Determine the (X, Y) coordinate at the center of the cell enclosing the given text.  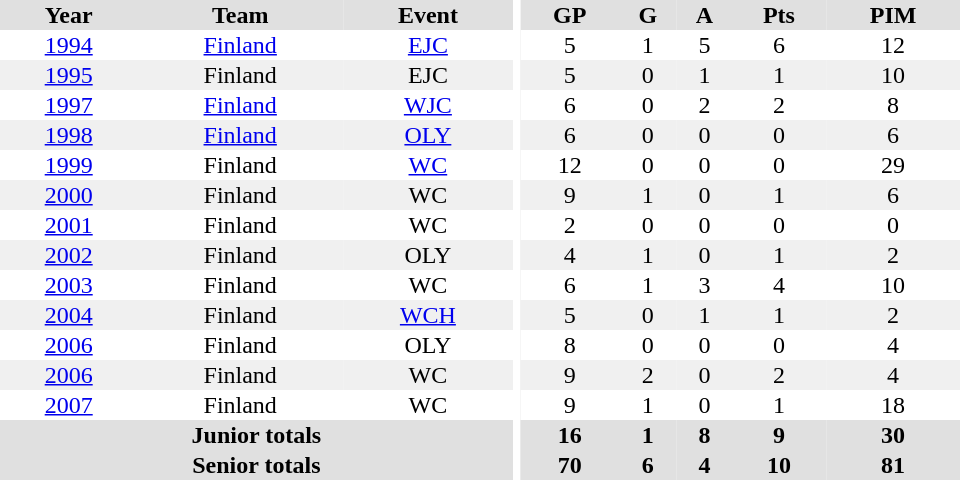
30 (893, 435)
G (648, 15)
1998 (68, 135)
2002 (68, 255)
Team (240, 15)
Junior totals (256, 435)
Year (68, 15)
3 (704, 285)
1999 (68, 165)
29 (893, 165)
2001 (68, 225)
WJC (428, 105)
2007 (68, 405)
1995 (68, 75)
18 (893, 405)
16 (570, 435)
1994 (68, 45)
GP (570, 15)
2004 (68, 315)
81 (893, 465)
Senior totals (256, 465)
1997 (68, 105)
Event (428, 15)
2000 (68, 195)
PIM (893, 15)
A (704, 15)
70 (570, 465)
WCH (428, 315)
2003 (68, 285)
Pts (779, 15)
